Identify which cell holds the provided text, then report its (X, Y) central coordinate. 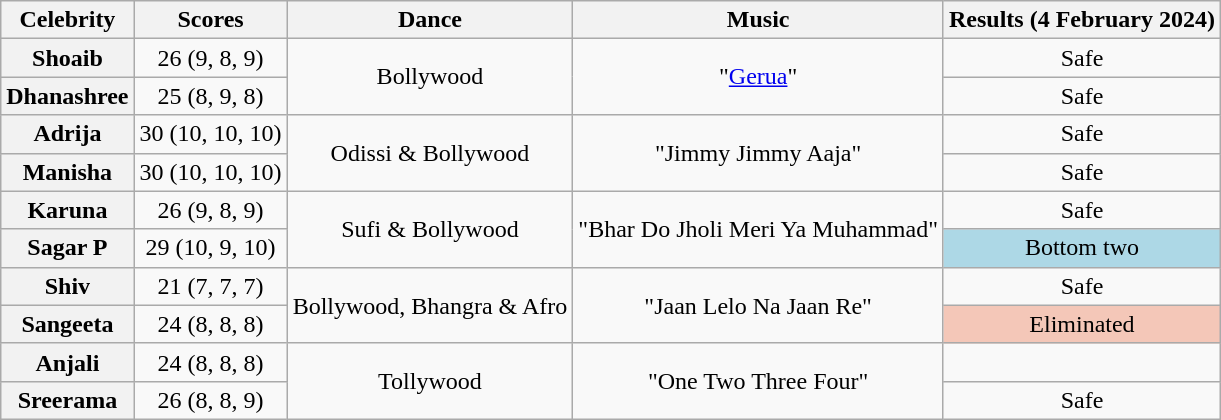
"One Two Three Four" (758, 381)
"Bhar Do Jholi Meri Ya Muhammad" (758, 229)
Sreerama (68, 400)
Manisha (68, 172)
Tollywood (430, 381)
Scores (210, 20)
Eliminated (1082, 324)
Bollywood, Bhangra & Afro (430, 305)
Celebrity (68, 20)
25 (8, 9, 8) (210, 96)
Shiv (68, 286)
Music (758, 20)
Sagar P (68, 248)
Sangeeta (68, 324)
Bollywood (430, 77)
"Jimmy Jimmy Aaja" (758, 153)
26 (8, 8, 9) (210, 400)
Sufi & Bollywood (430, 229)
Dhanashree (68, 96)
Adrija (68, 134)
29 (10, 9, 10) (210, 248)
Anjali (68, 362)
Shoaib (68, 58)
Odissi & Bollywood (430, 153)
Results (4 February 2024) (1082, 20)
Dance (430, 20)
"Jaan Lelo Na Jaan Re" (758, 305)
Bottom two (1082, 248)
21 (7, 7, 7) (210, 286)
"Gerua" (758, 77)
Karuna (68, 210)
